Scan for the cell matching the given text and deliver its [X, Y] coordinate at center. 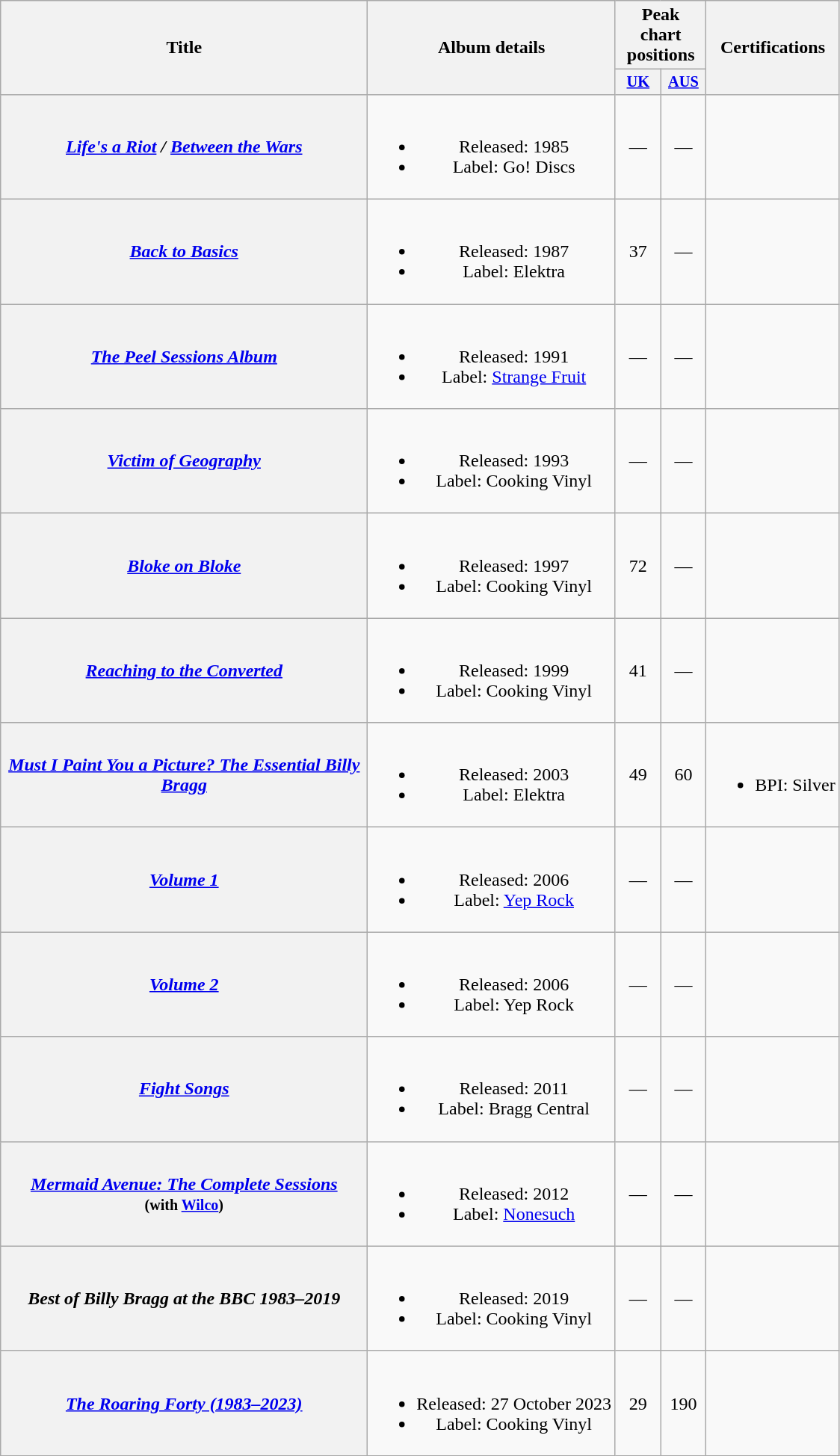
Released: 1997Label: Cooking Vinyl [492, 566]
72 [638, 566]
Volume 1 [184, 880]
Back to Basics [184, 252]
Released: 27 October 2023Label: Cooking Vinyl [492, 1403]
49 [638, 775]
Released: 1993Label: Cooking Vinyl [492, 461]
60 [683, 775]
Fight Songs [184, 1089]
Title [184, 48]
Released: 1991Label: Strange Fruit [492, 357]
Life's a Riot / Between the Wars [184, 146]
41 [638, 670]
Reaching to the Converted [184, 670]
Released: 1999Label: Cooking Vinyl [492, 670]
Released: 2003Label: Elektra [492, 775]
Volume 2 [184, 984]
Mermaid Avenue: The Complete Sessions(with Wilco) [184, 1194]
29 [638, 1403]
Released: 1987Label: Elektra [492, 252]
Album details [492, 48]
Released: 2011Label: Bragg Central [492, 1089]
Certifications [773, 48]
Released: 1985Label: Go! Discs [492, 146]
Peak chart positions [661, 35]
Must I Paint You a Picture? The Essential Billy Bragg [184, 775]
Released: 2019Label: Cooking Vinyl [492, 1298]
Victim of Geography [184, 461]
190 [683, 1403]
Bloke on Bloke [184, 566]
AUS [683, 82]
BPI: Silver [773, 775]
Best of Billy Bragg at the BBC 1983–2019 [184, 1298]
UK [638, 82]
37 [638, 252]
Released: 2012Label: Nonesuch [492, 1194]
The Peel Sessions Album [184, 357]
The Roaring Forty (1983–2023) [184, 1403]
